Extract the [x, y] coordinate from the center of the cell holding the provided text.  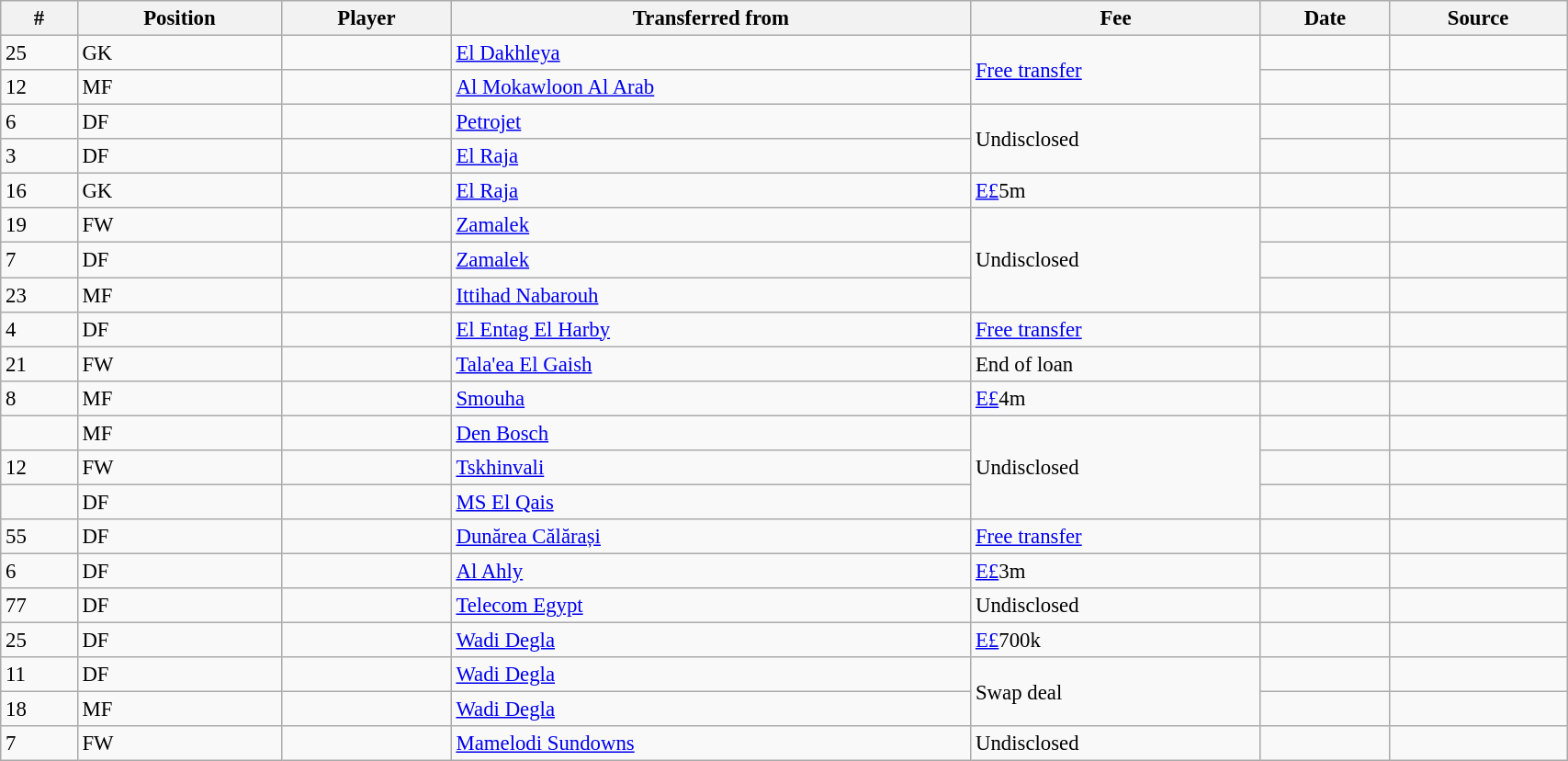
21 [39, 364]
E£700k [1116, 641]
16 [39, 191]
El Entag El Harby [711, 329]
77 [39, 606]
El Dakhleya [711, 53]
55 [39, 537]
Date [1325, 18]
Player [367, 18]
Dunărea Călărași [711, 537]
Den Bosch [711, 433]
18 [39, 710]
4 [39, 329]
23 [39, 295]
Fee [1116, 18]
Source [1479, 18]
Al Ahly [711, 571]
19 [39, 225]
MS El Qais [711, 502]
E£4m [1116, 398]
Al Mokawloon Al Arab [711, 87]
11 [39, 675]
Telecom Egypt [711, 606]
E£5m [1116, 191]
Ittihad Nabarouh [711, 295]
Tskhinvali [711, 468]
End of loan [1116, 364]
Petrojet [711, 122]
# [39, 18]
3 [39, 156]
Position [180, 18]
Mamelodi Sundowns [711, 744]
Smouha [711, 398]
Transferred from [711, 18]
E£3m [1116, 571]
8 [39, 398]
Swap deal [1116, 691]
Tala'ea El Gaish [711, 364]
